Identify which cell holds the provided text, then report its (X, Y) central coordinate. 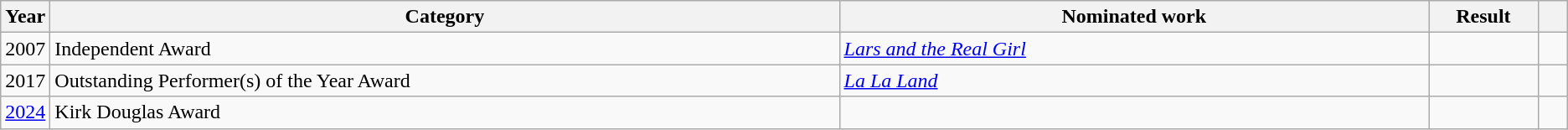
La La Land (1134, 81)
Category (445, 17)
Nominated work (1134, 17)
2017 (25, 81)
Kirk Douglas Award (445, 112)
Outstanding Performer(s) of the Year Award (445, 81)
2024 (25, 112)
Lars and the Real Girl (1134, 49)
Year (25, 17)
Independent Award (445, 49)
Result (1484, 17)
2007 (25, 49)
